Output the [X, Y] coordinate of the center of the cell containing the given text.  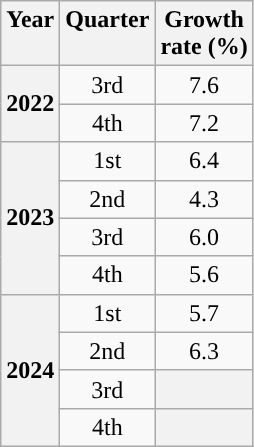
6.4 [204, 161]
5.6 [204, 275]
Year [30, 34]
Growthrate (%) [204, 34]
Quarter [108, 34]
6.3 [204, 351]
7.6 [204, 85]
2024 [30, 370]
7.2 [204, 123]
5.7 [204, 313]
2023 [30, 218]
6.0 [204, 237]
2022 [30, 104]
4.3 [204, 199]
